Detect which cell encompasses the target text, then output its (x, y) center coordinate. 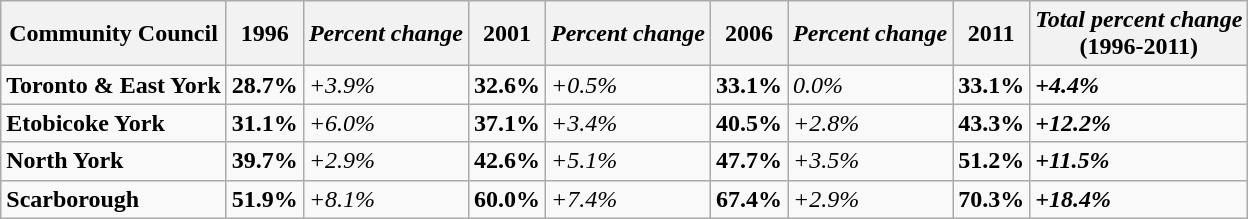
North York (114, 161)
Toronto & East York (114, 85)
2011 (992, 34)
+0.5% (628, 85)
28.7% (264, 85)
60.0% (506, 199)
+3.5% (870, 161)
+3.9% (386, 85)
67.4% (750, 199)
39.7% (264, 161)
32.6% (506, 85)
+3.4% (628, 123)
Community Council (114, 34)
0.0% (870, 85)
+18.4% (1139, 199)
37.1% (506, 123)
+12.2% (1139, 123)
1996 (264, 34)
+8.1% (386, 199)
42.6% (506, 161)
2001 (506, 34)
+11.5% (1139, 161)
70.3% (992, 199)
51.9% (264, 199)
Etobicoke York (114, 123)
+2.8% (870, 123)
31.1% (264, 123)
47.7% (750, 161)
40.5% (750, 123)
Scarborough (114, 199)
+7.4% (628, 199)
+4.4% (1139, 85)
2006 (750, 34)
Total percent change(1996-2011) (1139, 34)
+5.1% (628, 161)
43.3% (992, 123)
51.2% (992, 161)
+6.0% (386, 123)
